Capture the cell that displays the provided text and extract its (X, Y) central coordinate. 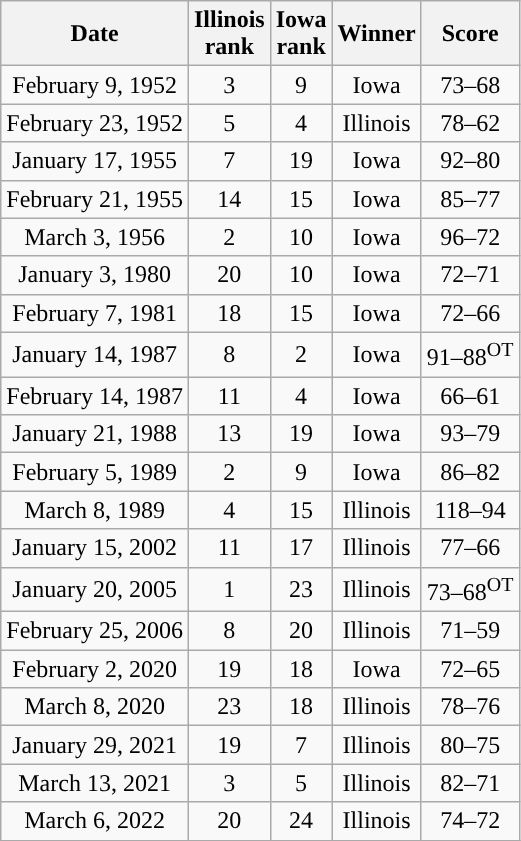
92–80 (470, 161)
73–68 (470, 85)
February 23, 1952 (95, 123)
1 (229, 590)
66–61 (470, 396)
February 9, 1952 (95, 85)
February 2, 2020 (95, 669)
January 14, 1987 (95, 354)
85–77 (470, 199)
118–94 (470, 510)
February 14, 1987 (95, 396)
73–68OT (470, 590)
72–71 (470, 275)
17 (301, 548)
January 29, 2021 (95, 745)
March 8, 2020 (95, 707)
March 3, 1956 (95, 237)
Winner (376, 34)
13 (229, 434)
February 7, 1981 (95, 313)
80–75 (470, 745)
Score (470, 34)
86–82 (470, 472)
March 8, 1989 (95, 510)
February 25, 2006 (95, 631)
February 21, 1955 (95, 199)
March 13, 2021 (95, 783)
93–79 (470, 434)
96–72 (470, 237)
91–88OT (470, 354)
74–72 (470, 821)
January 3, 1980 (95, 275)
Illinoisrank (229, 34)
March 6, 2022 (95, 821)
82–71 (470, 783)
January 15, 2002 (95, 548)
January 21, 1988 (95, 434)
71–59 (470, 631)
February 5, 1989 (95, 472)
78–62 (470, 123)
72–66 (470, 313)
78–76 (470, 707)
77–66 (470, 548)
Iowarank (301, 34)
24 (301, 821)
January 17, 1955 (95, 161)
January 20, 2005 (95, 590)
14 (229, 199)
72–65 (470, 669)
Date (95, 34)
